Return [x, y] of the center of cell containing provided text 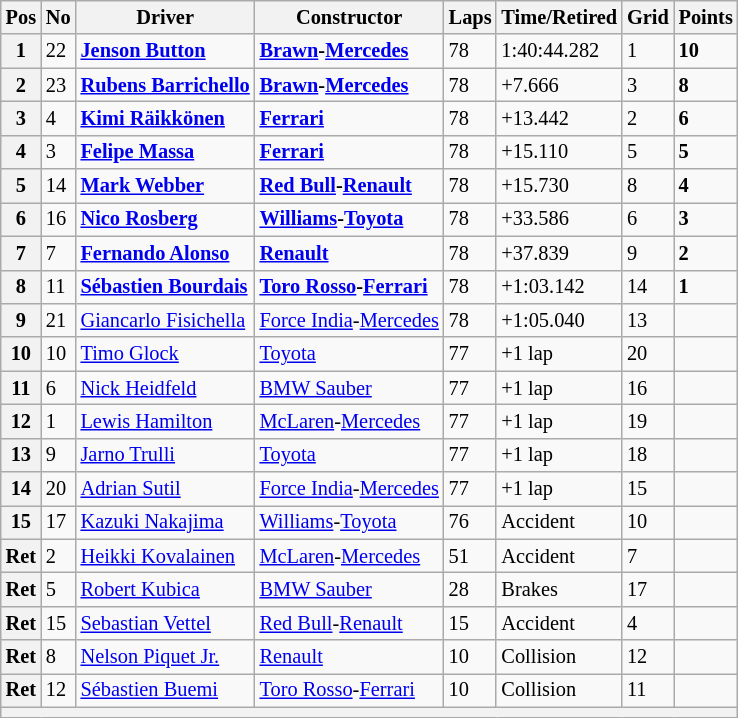
+15.110 [559, 152]
Brakes [559, 589]
Kimi Räikkönen [166, 118]
+37.839 [559, 253]
Time/Retired [559, 17]
Adrian Sutil [166, 489]
18 [648, 455]
Grid [648, 17]
1:40:44.282 [559, 51]
+1:05.040 [559, 320]
Pos [21, 17]
76 [470, 522]
Laps [470, 17]
Jenson Button [166, 51]
28 [470, 589]
+7.666 [559, 85]
No [58, 17]
Driver [166, 17]
51 [470, 556]
Heikki Kovalainen [166, 556]
+15.730 [559, 186]
Mark Webber [166, 186]
19 [648, 421]
Constructor [350, 17]
Felipe Massa [166, 152]
Sebastian Vettel [166, 623]
Sébastien Bourdais [166, 287]
+33.586 [559, 219]
Timo Glock [166, 354]
Rubens Barrichello [166, 85]
Kazuki Nakajima [166, 522]
Giancarlo Fisichella [166, 320]
Nick Heidfeld [166, 388]
Nico Rosberg [166, 219]
21 [58, 320]
+13.442 [559, 118]
+1:03.142 [559, 287]
22 [58, 51]
Robert Kubica [166, 589]
Lewis Hamilton [166, 421]
Fernando Alonso [166, 253]
Points [706, 17]
Jarno Trulli [166, 455]
Sébastien Buemi [166, 690]
23 [58, 85]
Nelson Piquet Jr. [166, 657]
